Detect which cell encompasses the target text, then output its [X, Y] center coordinate. 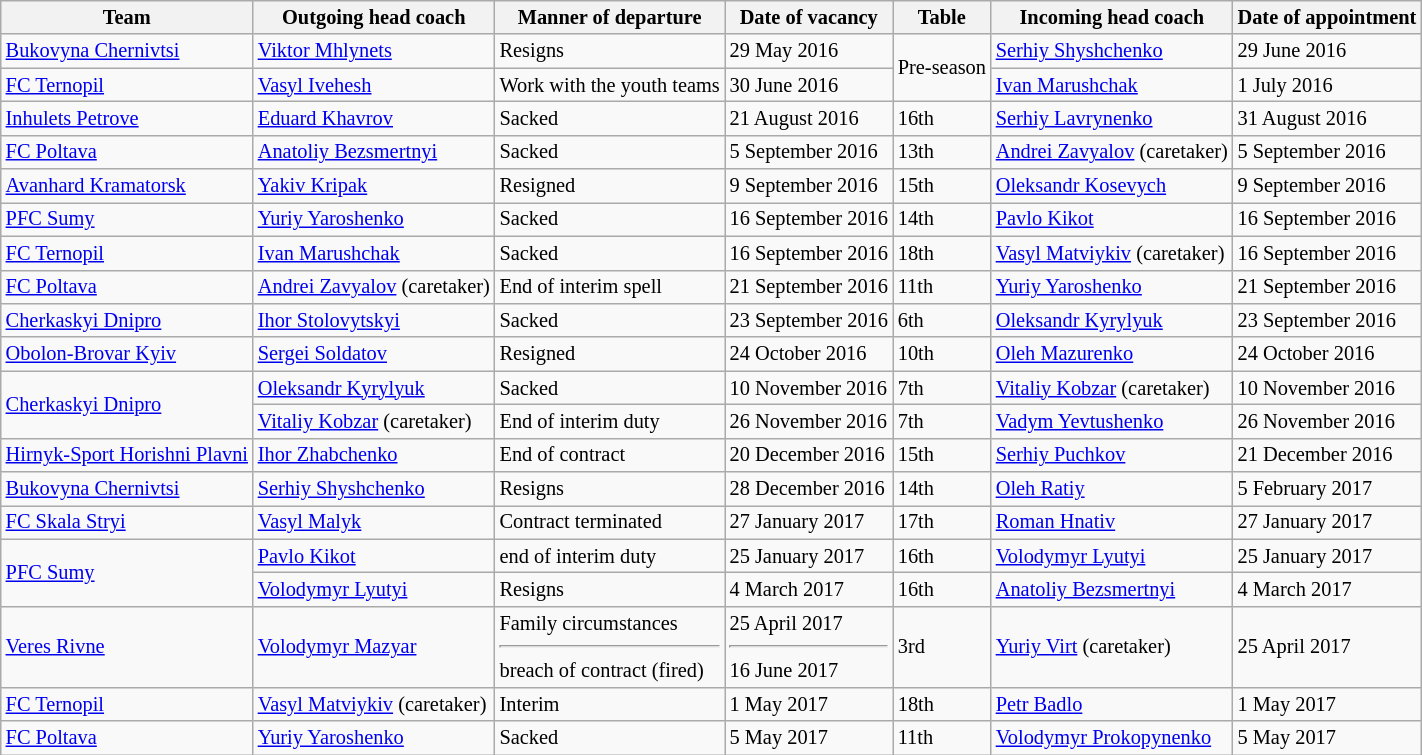
end of interim duty [610, 556]
Volodymyr Mazyar [374, 646]
End of interim spell [610, 287]
Hirnyk-Sport Horishni Plavni [127, 455]
21 December 2016 [1328, 455]
13th [942, 152]
25 April 2017 [1328, 646]
Oleksandr Kosevych [1112, 186]
Roman Hnativ [1112, 522]
Interim [610, 704]
Ihor Stolovytskyi [374, 320]
Family circumstancesbreach of contract (fired) [610, 646]
21 August 2016 [809, 118]
Serhiy Puchkov [1112, 455]
Vasyl Malyk [374, 522]
Outgoing head coach [374, 17]
Date of appointment [1328, 17]
6th [942, 320]
Yuriy Virt (caretaker) [1112, 646]
29 May 2016 [809, 51]
Inhulets Petrove [127, 118]
Oleh Ratiy [1112, 489]
Vasyl Ivehesh [374, 85]
Table [942, 17]
Ihor Zhabchenko [374, 455]
29 June 2016 [1328, 51]
Pre-season [942, 68]
31 August 2016 [1328, 118]
Viktor Mhlynets [374, 51]
Date of vacancy [809, 17]
Sergei Soldatov [374, 354]
Manner of departure [610, 17]
Vadym Yevtushenko [1112, 421]
Avanhard Kramatorsk [127, 186]
FC Skala Stryi [127, 522]
17th [942, 522]
20 December 2016 [809, 455]
End of contract [610, 455]
Team [127, 17]
Obolon-Brovar Kyiv [127, 354]
End of interim duty [610, 421]
Work with the youth teams [610, 85]
Yakiv Kripak [374, 186]
10th [942, 354]
28 December 2016 [809, 489]
Serhiy Lavrynenko [1112, 118]
3rd [942, 646]
1 July 2016 [1328, 85]
30 June 2016 [809, 85]
5 February 2017 [1328, 489]
Petr Badlo [1112, 704]
25 April 201716 June 2017 [809, 646]
Oleh Mazurenko [1112, 354]
Eduard Khavrov [374, 118]
Veres Rivne [127, 646]
Volodymyr Prokopynenko [1112, 738]
Contract terminated [610, 522]
Incoming head coach [1112, 17]
